Locate the cell with the specified text and output its [X, Y] center coordinate. 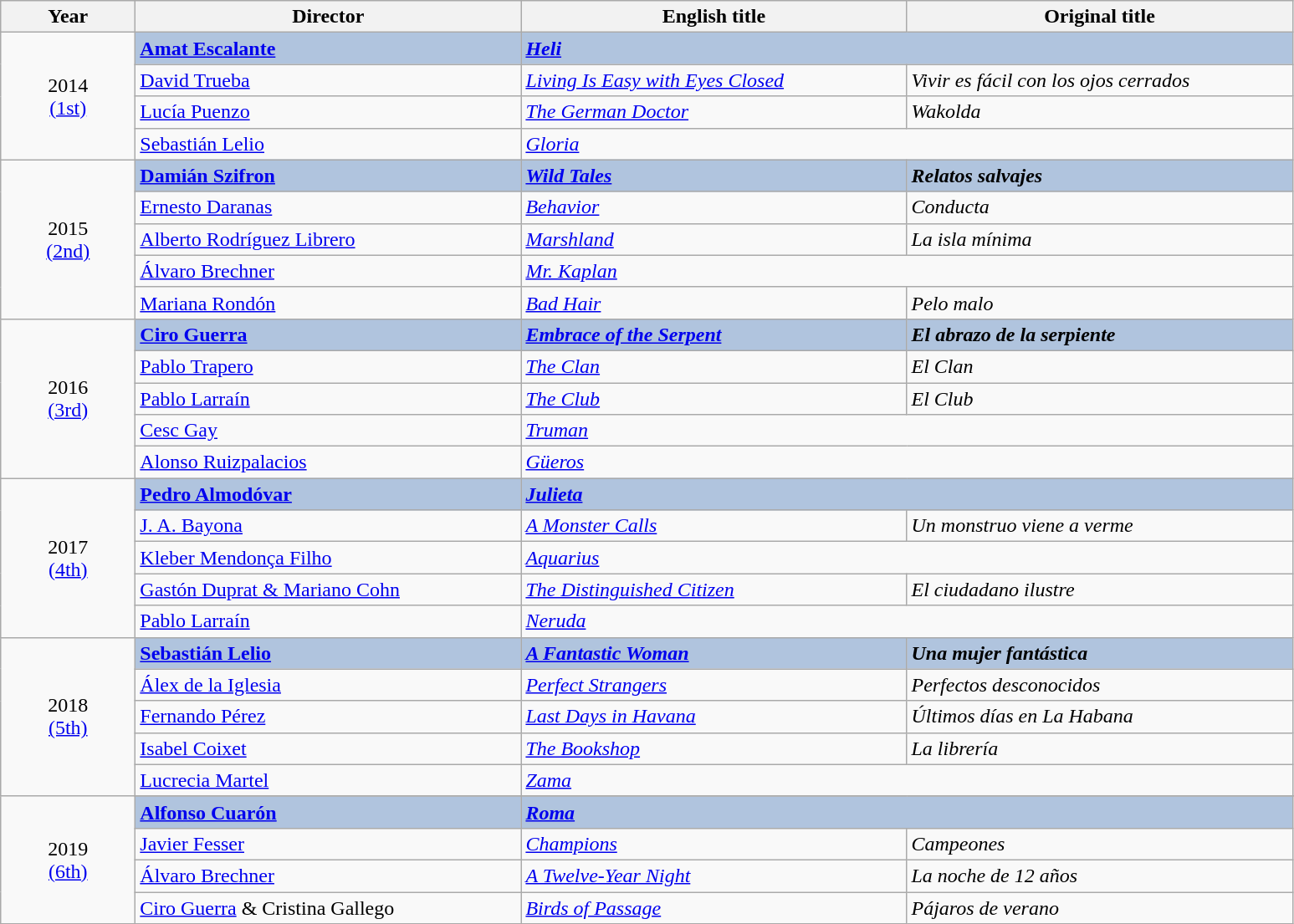
The Bookshop [714, 748]
David Trueba [328, 80]
La isla mínima [1099, 239]
Ciro Guerra & Cristina Gallego [328, 907]
2018(5th) [69, 717]
Pelo malo [1099, 303]
English title [714, 17]
Gloria [907, 144]
Pájaros de verano [1099, 907]
Embrace of the Serpent [714, 334]
The Distinguished Citizen [714, 590]
Perfectos desconocidos [1099, 685]
Wild Tales [714, 176]
Un monstruo viene a verme [1099, 526]
Roma [907, 812]
Ciro Guerra [328, 334]
Alonso Ruizpalacios [328, 462]
Ernesto Daranas [328, 207]
Amat Escalante [328, 48]
Vivir es fácil con los ojos cerrados [1099, 80]
Bad Hair [714, 303]
2017(4th) [69, 558]
2019(6th) [69, 860]
Gastón Duprat & Mariano Cohn [328, 590]
Aquarius [907, 558]
La librería [1099, 748]
Wakolda [1099, 112]
A Twelve-Year Night [714, 876]
Marshland [714, 239]
Alberto Rodríguez Librero [328, 239]
Year [69, 17]
Relatos salvajes [1099, 176]
Pablo Trapero [328, 366]
Truman [907, 431]
Damián Szifron [328, 176]
Pedro Almodóvar [328, 494]
Living Is Easy with Eyes Closed [714, 80]
El Club [1099, 399]
Conducta [1099, 207]
The Clan [714, 366]
Zama [907, 780]
Lucía Puenzo [328, 112]
Alfonso Cuarón [328, 812]
Güeros [907, 462]
Mariana Rondón [328, 303]
Javier Fesser [328, 844]
The Club [714, 399]
La noche de 12 años [1099, 876]
Álex de la Iglesia [328, 685]
Isabel Coixet [328, 748]
Neruda [907, 621]
Kleber Mendonça Filho [328, 558]
2014(1st) [69, 96]
Last Days in Havana [714, 717]
Campeones [1099, 844]
Una mujer fantástica [1099, 653]
El abrazo de la serpiente [1099, 334]
El Clan [1099, 366]
Mr. Kaplan [907, 271]
The German Doctor [714, 112]
2016(3rd) [69, 398]
Original title [1099, 17]
El ciudadano ilustre [1099, 590]
Director [328, 17]
Behavior [714, 207]
A Monster Calls [714, 526]
J. A. Bayona [328, 526]
Perfect Strangers [714, 685]
Cesc Gay [328, 431]
Champions [714, 844]
Últimos días en La Habana [1099, 717]
Heli [907, 48]
A Fantastic Woman [714, 653]
Birds of Passage [714, 907]
Julieta [907, 494]
Fernando Pérez [328, 717]
2015(2nd) [69, 239]
Lucrecia Martel [328, 780]
